Detect which cell encompasses the target text, then output its (X, Y) center coordinate. 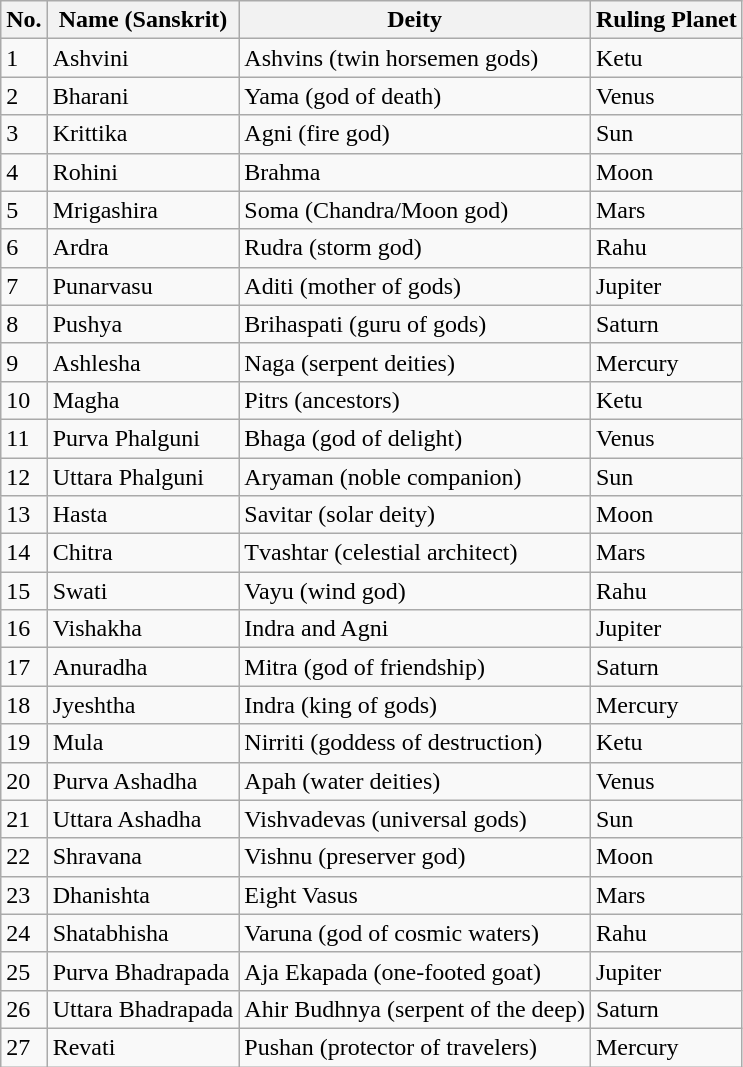
16 (24, 629)
13 (24, 515)
Vayu (wind god) (415, 591)
Anuradha (143, 667)
Ahir Budhnya (serpent of the deep) (415, 1009)
Varuna (god of cosmic waters) (415, 933)
Ruling Planet (666, 20)
Ardra (143, 248)
Name (Sanskrit) (143, 20)
Uttara Bhadrapada (143, 1009)
12 (24, 477)
Purva Phalguni (143, 438)
Brihaspati (guru of gods) (415, 324)
Indra and Agni (415, 629)
Tvashtar (celestial architect) (415, 553)
Mula (143, 743)
Nirriti (goddess of destruction) (415, 743)
15 (24, 591)
Bharani (143, 96)
Shatabhisha (143, 933)
Bhaga (god of delight) (415, 438)
21 (24, 819)
Ashvini (143, 58)
Naga (serpent deities) (415, 362)
18 (24, 705)
Dhanishta (143, 895)
27 (24, 1047)
24 (24, 933)
Apah (water deities) (415, 781)
Soma (Chandra/Moon god) (415, 210)
Jyeshtha (143, 705)
Deity (415, 20)
Pushya (143, 324)
Yama (god of death) (415, 96)
23 (24, 895)
14 (24, 553)
19 (24, 743)
Shravana (143, 857)
Agni (fire god) (415, 134)
Revati (143, 1047)
Pushan (protector of travelers) (415, 1047)
3 (24, 134)
Eight Vasus (415, 895)
Indra (king of gods) (415, 705)
26 (24, 1009)
17 (24, 667)
11 (24, 438)
22 (24, 857)
Vishakha (143, 629)
1 (24, 58)
Mitra (god of friendship) (415, 667)
Rudra (storm god) (415, 248)
Uttara Ashadha (143, 819)
Krittika (143, 134)
Hasta (143, 515)
Vishnu (preserver god) (415, 857)
Vishvadevas (universal gods) (415, 819)
Brahma (415, 172)
Mrigashira (143, 210)
Rohini (143, 172)
5 (24, 210)
Pitrs (ancestors) (415, 400)
Aja Ekapada (one-footed goat) (415, 971)
Magha (143, 400)
Aryaman (noble companion) (415, 477)
7 (24, 286)
No. (24, 20)
Savitar (solar deity) (415, 515)
Ashvins (twin horsemen gods) (415, 58)
Ashlesha (143, 362)
25 (24, 971)
2 (24, 96)
Punarvasu (143, 286)
Purva Bhadrapada (143, 971)
4 (24, 172)
8 (24, 324)
6 (24, 248)
Uttara Phalguni (143, 477)
Aditi (mother of gods) (415, 286)
Purva Ashadha (143, 781)
20 (24, 781)
Chitra (143, 553)
10 (24, 400)
Swati (143, 591)
9 (24, 362)
